Pinpoint the cell where the given text exists, returning its (x, y) midpoint coordinate. 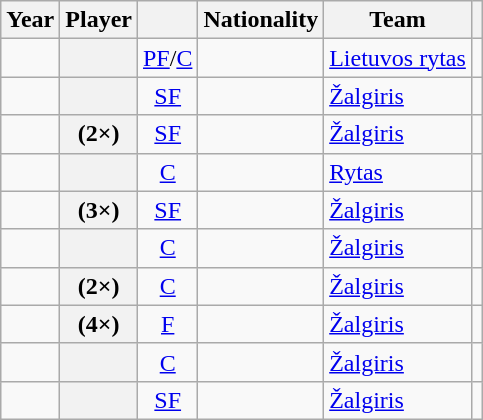
PF/C (167, 58)
Nationality (261, 20)
Year (30, 20)
(4×) (99, 324)
Player (99, 20)
(3×) (99, 210)
F (167, 324)
Rytas (398, 172)
Team (398, 20)
Lietuvos rytas (398, 58)
